Pinpoint the cell where the given text exists, returning its (X, Y) midpoint coordinate. 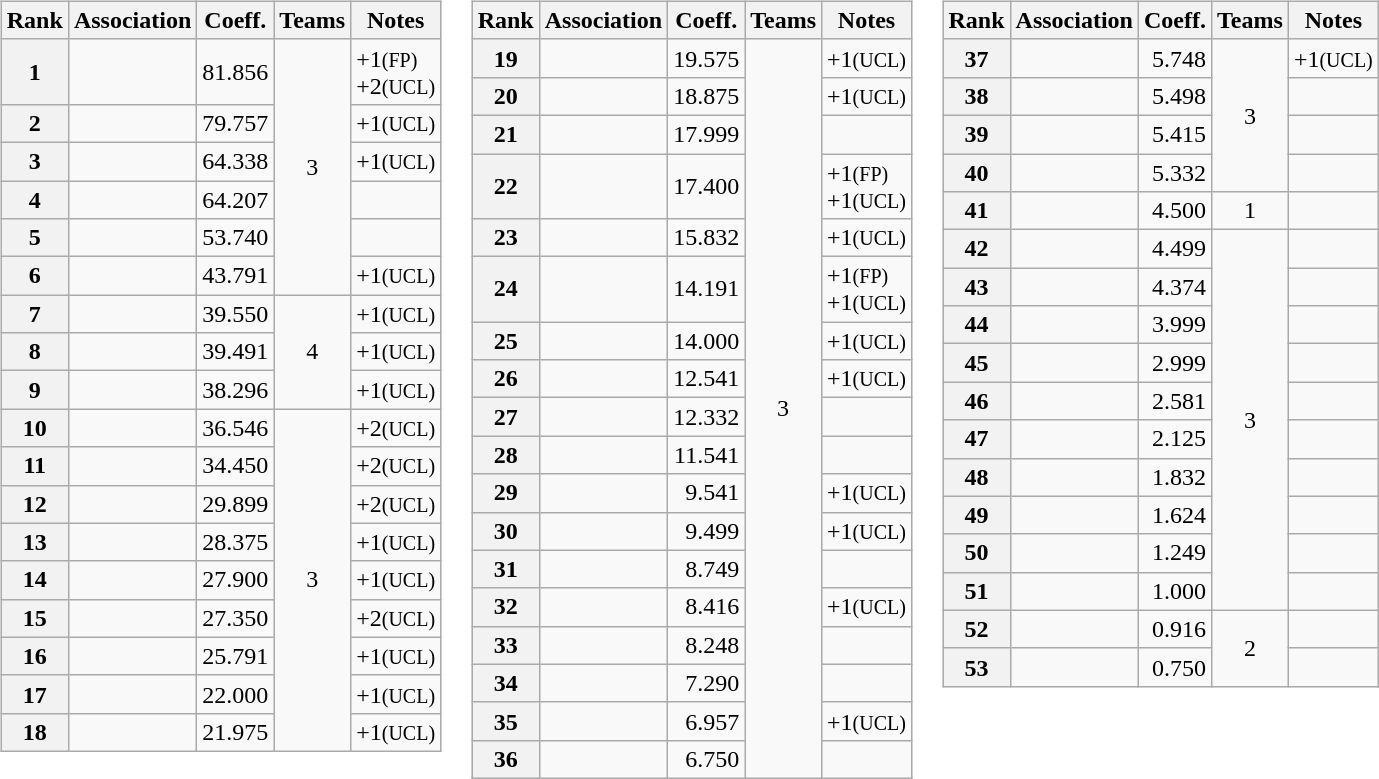
9.541 (706, 493)
29.899 (236, 504)
8.749 (706, 569)
37 (976, 58)
47 (976, 439)
38 (976, 96)
12.332 (706, 417)
1.832 (1174, 477)
29 (506, 493)
11 (34, 466)
4.499 (1174, 249)
34.450 (236, 466)
21 (506, 134)
19 (506, 58)
23 (506, 238)
64.207 (236, 199)
19.575 (706, 58)
0.750 (1174, 667)
8.248 (706, 645)
32 (506, 607)
36 (506, 759)
20 (506, 96)
8.416 (706, 607)
64.338 (236, 161)
18.875 (706, 96)
52 (976, 629)
14 (34, 580)
2.999 (1174, 363)
42 (976, 249)
13 (34, 542)
43.791 (236, 276)
81.856 (236, 72)
4.500 (1174, 211)
15 (34, 618)
48 (976, 477)
40 (976, 173)
1.000 (1174, 591)
6.957 (706, 721)
1.624 (1174, 515)
12 (34, 504)
5 (34, 238)
79.757 (236, 123)
22.000 (236, 694)
27.900 (236, 580)
50 (976, 553)
27.350 (236, 618)
45 (976, 363)
33 (506, 645)
+1(FP)+2(UCL) (396, 72)
8 (34, 352)
22 (506, 186)
25 (506, 341)
16 (34, 656)
6 (34, 276)
5.332 (1174, 173)
28.375 (236, 542)
15.832 (706, 238)
46 (976, 401)
1.249 (1174, 553)
39 (976, 134)
38.296 (236, 390)
35 (506, 721)
14.000 (706, 341)
44 (976, 325)
43 (976, 287)
51 (976, 591)
6.750 (706, 759)
2.581 (1174, 401)
9.499 (706, 531)
36.546 (236, 428)
12.541 (706, 379)
3.999 (1174, 325)
39.491 (236, 352)
21.975 (236, 732)
5.498 (1174, 96)
41 (976, 211)
39.550 (236, 314)
25.791 (236, 656)
24 (506, 290)
10 (34, 428)
0.916 (1174, 629)
27 (506, 417)
31 (506, 569)
4.374 (1174, 287)
14.191 (706, 290)
26 (506, 379)
9 (34, 390)
53.740 (236, 238)
7 (34, 314)
17.400 (706, 186)
49 (976, 515)
53 (976, 667)
2.125 (1174, 439)
30 (506, 531)
11.541 (706, 455)
17.999 (706, 134)
7.290 (706, 683)
5.415 (1174, 134)
34 (506, 683)
18 (34, 732)
28 (506, 455)
17 (34, 694)
5.748 (1174, 58)
